Locate the cell with the specified text and output its (x, y) center coordinate. 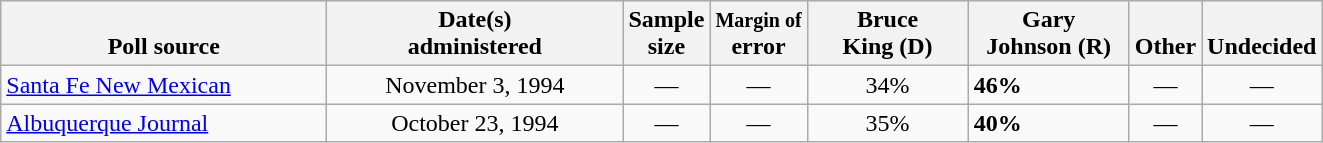
Poll source (164, 34)
35% (888, 123)
Date(s)administered (475, 34)
Undecided (1262, 34)
34% (888, 85)
40% (1048, 123)
46% (1048, 85)
Santa Fe New Mexican (164, 85)
October 23, 1994 (475, 123)
BruceKing (D) (888, 34)
Other (1165, 34)
GaryJohnson (R) (1048, 34)
Samplesize (666, 34)
Albuquerque Journal (164, 123)
November 3, 1994 (475, 85)
Margin oferror (758, 34)
